Return (X, Y) of the center of cell containing provided text 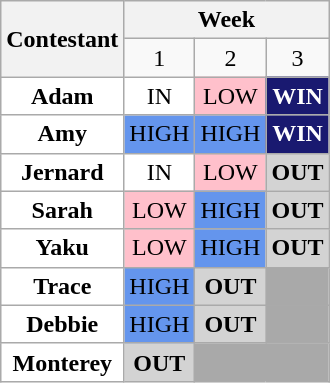
Sarah (62, 210)
1 (160, 58)
Jernard (62, 172)
3 (298, 58)
Adam (62, 96)
Amy (62, 134)
Monterey (62, 362)
Yaku (62, 248)
Trace (62, 286)
2 (230, 58)
Debbie (62, 324)
Contestant (62, 39)
Week (226, 20)
